For the text-containing cell, return its midpoint in [X, Y] coordinate format. 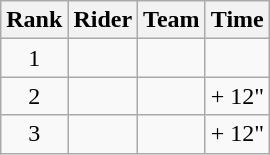
2 [34, 96]
1 [34, 58]
Time [237, 20]
Rider [103, 20]
3 [34, 134]
Rank [34, 20]
Team [172, 20]
